Scan for the cell matching the given text and deliver its (X, Y) coordinate at center. 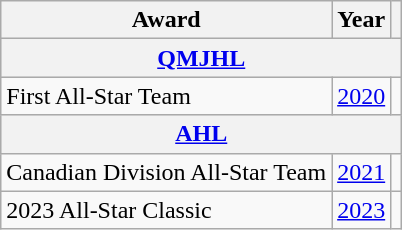
QMJHL (202, 58)
First All-Star Team (166, 96)
2023 All-Star Classic (166, 210)
Canadian Division All-Star Team (166, 172)
2021 (362, 172)
AHL (202, 134)
2023 (362, 210)
2020 (362, 96)
Year (362, 20)
Award (166, 20)
